Locate the cell with the specified text and output its [x, y] center coordinate. 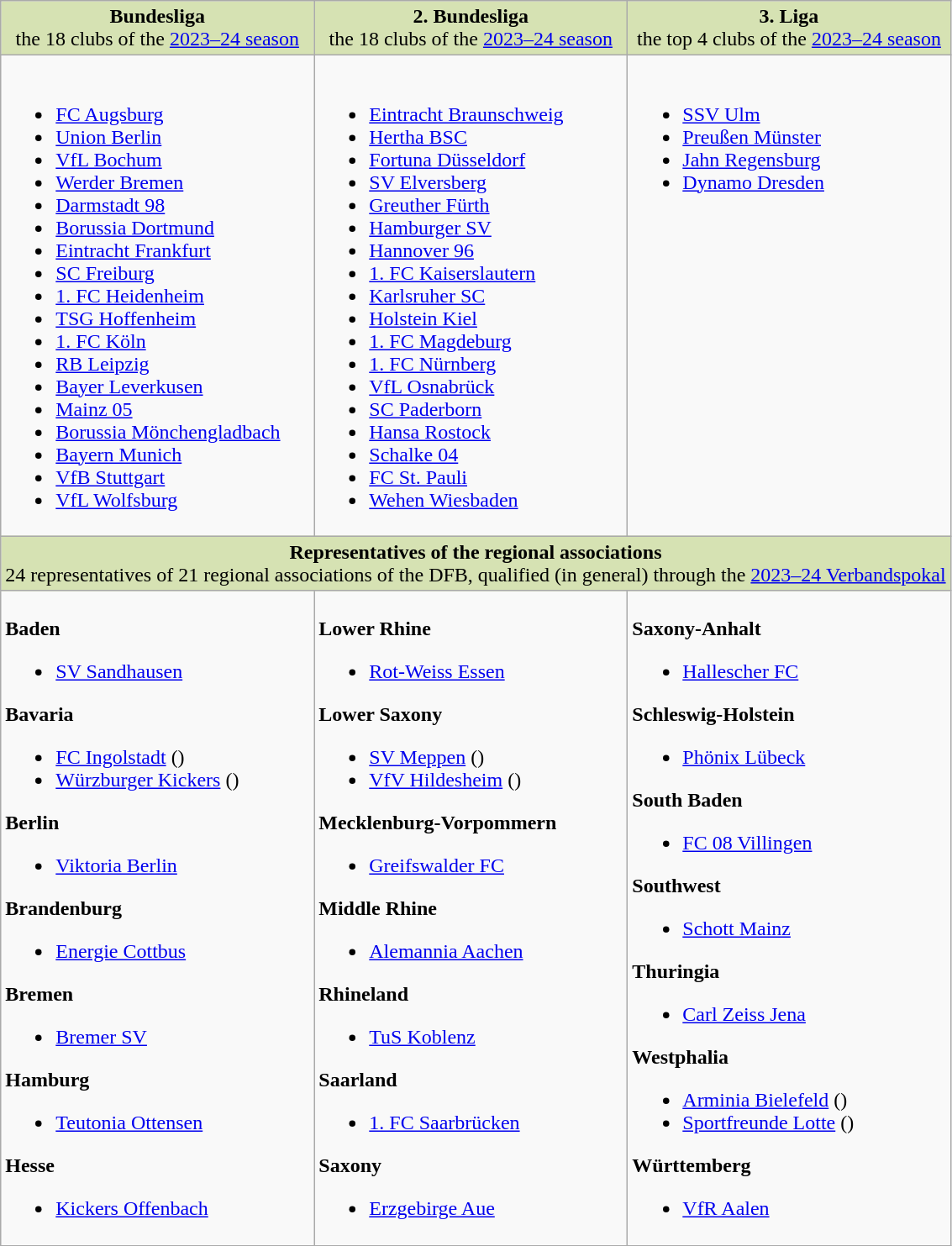
Bundesligathe 18 clubs of the 2023–24 season [158, 29]
3. Ligathe top 4 clubs of the 2023–24 season [789, 29]
SSV UlmPreußen MünsterJahn RegensburgDynamo Dresden [789, 296]
2. Bundesligathe 18 clubs of the 2023–24 season [471, 29]
